For the text-containing cell, return its midpoint in (x, y) coordinate format. 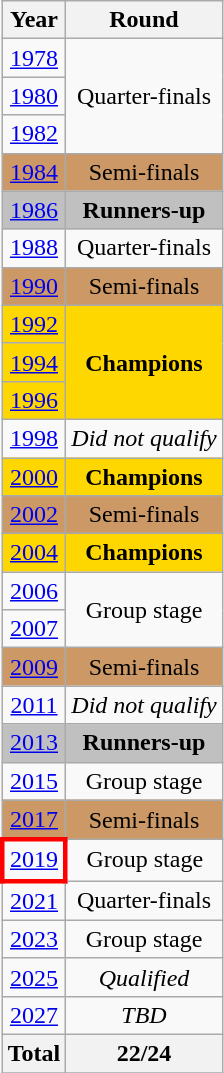
1986 (34, 210)
2017 (34, 820)
1980 (34, 96)
2023 (34, 939)
2027 (34, 1015)
1984 (34, 172)
1994 (34, 362)
1998 (34, 438)
TBD (144, 1015)
2025 (34, 977)
Round (144, 20)
Total (34, 1053)
2000 (34, 477)
2002 (34, 515)
2009 (34, 667)
2007 (34, 629)
2006 (34, 591)
2011 (34, 705)
2021 (34, 901)
1982 (34, 134)
2019 (34, 860)
2004 (34, 553)
1990 (34, 286)
2013 (34, 743)
1996 (34, 400)
1978 (34, 58)
Qualified (144, 977)
2015 (34, 781)
1988 (34, 248)
1992 (34, 324)
Year (34, 20)
22/24 (144, 1053)
